Pinpoint the cell where the given text exists, returning its (x, y) midpoint coordinate. 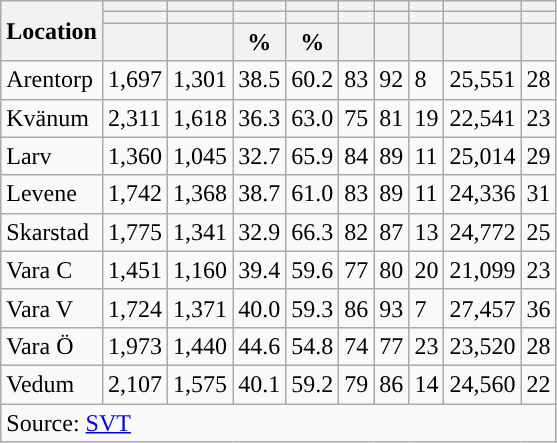
38.7 (260, 194)
75 (356, 118)
Arentorp (52, 80)
38.5 (260, 80)
21,099 (482, 270)
22,541 (482, 118)
7 (426, 308)
24,772 (482, 232)
25 (538, 232)
27,457 (482, 308)
79 (356, 384)
25,551 (482, 80)
84 (356, 156)
92 (392, 80)
Location (52, 31)
65.9 (312, 156)
8 (426, 80)
1,160 (200, 270)
63.0 (312, 118)
80 (392, 270)
59.6 (312, 270)
20 (426, 270)
1,368 (200, 194)
1,371 (200, 308)
1,045 (200, 156)
54.8 (312, 346)
14 (426, 384)
93 (392, 308)
1,697 (134, 80)
25,014 (482, 156)
24,560 (482, 384)
1,301 (200, 80)
31 (538, 194)
1,724 (134, 308)
Vara Ö (52, 346)
Vara V (52, 308)
1,775 (134, 232)
82 (356, 232)
32.9 (260, 232)
32.7 (260, 156)
39.4 (260, 270)
59.3 (312, 308)
1,575 (200, 384)
Levene (52, 194)
36.3 (260, 118)
1,440 (200, 346)
22 (538, 384)
40.1 (260, 384)
61.0 (312, 194)
60.2 (312, 80)
1,360 (134, 156)
2,311 (134, 118)
66.3 (312, 232)
40.0 (260, 308)
23,520 (482, 346)
81 (392, 118)
59.2 (312, 384)
87 (392, 232)
2,107 (134, 384)
1,341 (200, 232)
1,973 (134, 346)
13 (426, 232)
1,451 (134, 270)
36 (538, 308)
1,618 (200, 118)
74 (356, 346)
Vedum (52, 384)
29 (538, 156)
Larv (52, 156)
24,336 (482, 194)
Kvänum (52, 118)
Vara C (52, 270)
1,742 (134, 194)
Source: SVT (278, 423)
44.6 (260, 346)
19 (426, 118)
Skarstad (52, 232)
